Detect which cell encompasses the target text, then output its [x, y] center coordinate. 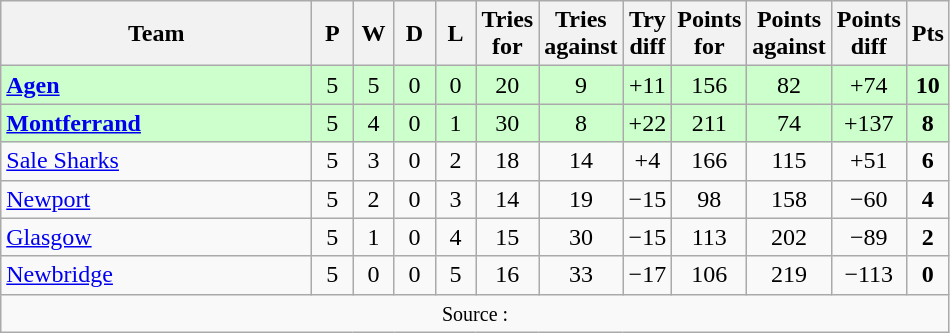
10 [928, 85]
156 [710, 85]
19 [581, 199]
L [456, 34]
+4 [648, 161]
Source : [476, 313]
16 [508, 275]
W [374, 34]
Newport [156, 199]
Points diff [868, 34]
Team [156, 34]
−17 [648, 275]
Points against [789, 34]
106 [710, 275]
Pts [928, 34]
Agen [156, 85]
202 [789, 237]
−113 [868, 275]
Sale Sharks [156, 161]
166 [710, 161]
98 [710, 199]
219 [789, 275]
9 [581, 85]
20 [508, 85]
+137 [868, 123]
18 [508, 161]
158 [789, 199]
Tries for [508, 34]
D [414, 34]
+22 [648, 123]
−60 [868, 199]
115 [789, 161]
211 [710, 123]
33 [581, 275]
Montferrand [156, 123]
+74 [868, 85]
Points for [710, 34]
6 [928, 161]
Newbridge [156, 275]
P [332, 34]
Tries against [581, 34]
−89 [868, 237]
+51 [868, 161]
74 [789, 123]
Glasgow [156, 237]
82 [789, 85]
113 [710, 237]
Try diff [648, 34]
15 [508, 237]
+11 [648, 85]
